Output the [x, y] coordinate of the center of the cell containing the given text.  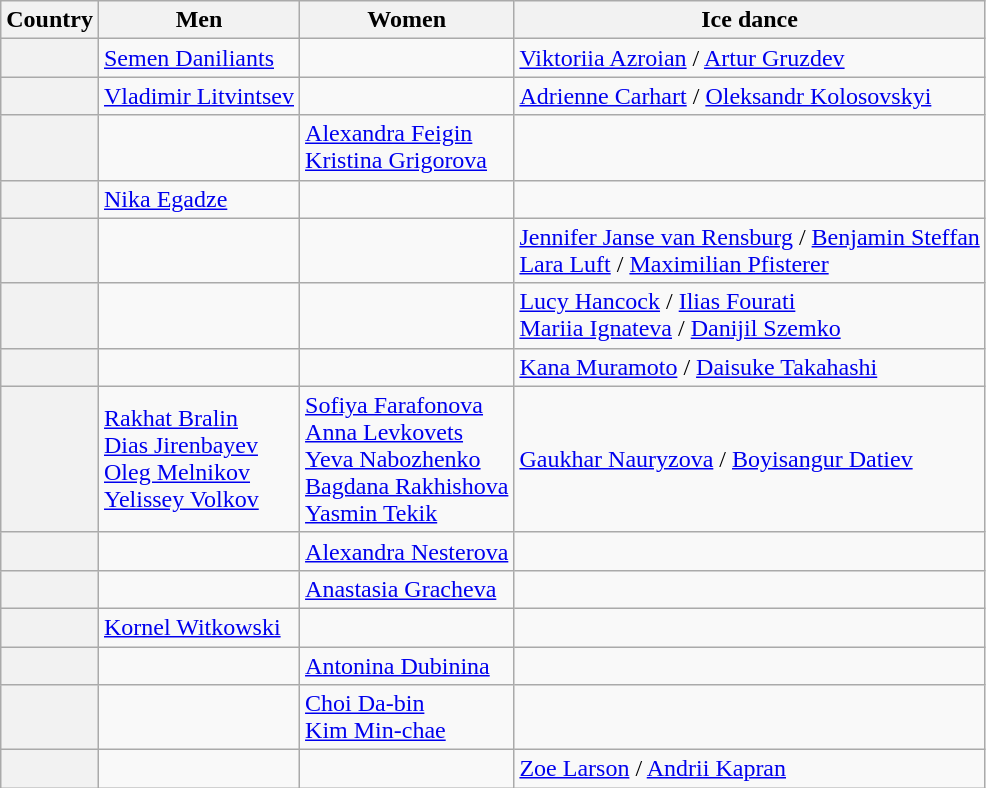
Jennifer Janse van Rensburg / Benjamin SteffanLara Luft / Maximilian Pfisterer [750, 250]
Kornel Witkowski [198, 627]
Sofiya FarafonovaAnna LevkovetsYeva NabozhenkoBagdana RakhishovaYasmin Tekik [407, 459]
Alexandra Nesterova [407, 551]
Country [50, 20]
Vladimir Litvintsev [198, 96]
Women [407, 20]
Lucy Hancock / Ilias FouratiMariia Ignateva / Danijil Szemko [750, 316]
Ice dance [750, 20]
Semen Daniliants [198, 58]
Zoe Larson / Andrii Kapran [750, 769]
Alexandra FeiginKristina Grigorova [407, 148]
Anastasia Gracheva [407, 589]
Gaukhar Nauryzova / Boyisangur Datiev [750, 459]
Viktoriia Azroian / Artur Gruzdev [750, 58]
Rakhat BralinDias JirenbayevOleg MelnikovYelissey Volkov [198, 459]
Nika Egadze [198, 199]
Kana Muramoto / Daisuke Takahashi [750, 367]
Choi Da-binKim Min-chae [407, 718]
Antonina Dubinina [407, 665]
Men [198, 20]
Adrienne Carhart / Oleksandr Kolosovskyi [750, 96]
